Determine the (X, Y) coordinate at the center of the cell enclosing the given text.  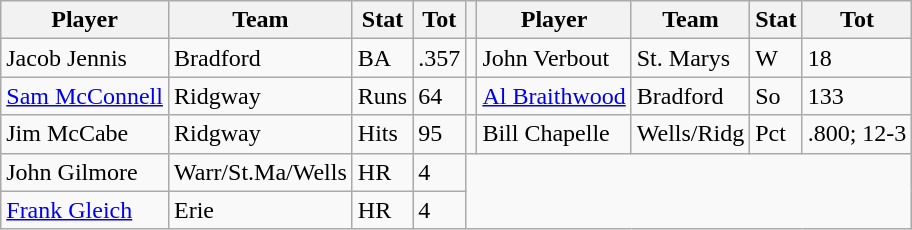
W (776, 58)
Frank Gleich (85, 210)
John Verbout (554, 58)
John Gilmore (85, 172)
Erie (260, 210)
So (776, 96)
BA (382, 58)
.357 (440, 58)
Sam McConnell (85, 96)
95 (440, 134)
Runs (382, 96)
Hits (382, 134)
64 (440, 96)
18 (857, 58)
Jacob Jennis (85, 58)
St. Marys (690, 58)
Wells/Ridg (690, 134)
133 (857, 96)
Pct (776, 134)
Jim McCabe (85, 134)
Bill Chapelle (554, 134)
.800; 12-3 (857, 134)
Al Braithwood (554, 96)
Warr/St.Ma/Wells (260, 172)
